Search for the cell housing the specified text and yield its (X, Y) center coordinate. 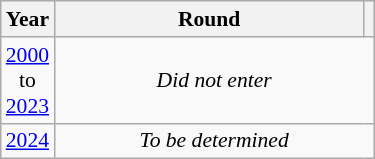
2000to2023 (28, 80)
To be determined (214, 141)
Did not enter (214, 80)
Year (28, 19)
Round (209, 19)
2024 (28, 141)
